Capture the cell that displays the provided text and extract its (x, y) central coordinate. 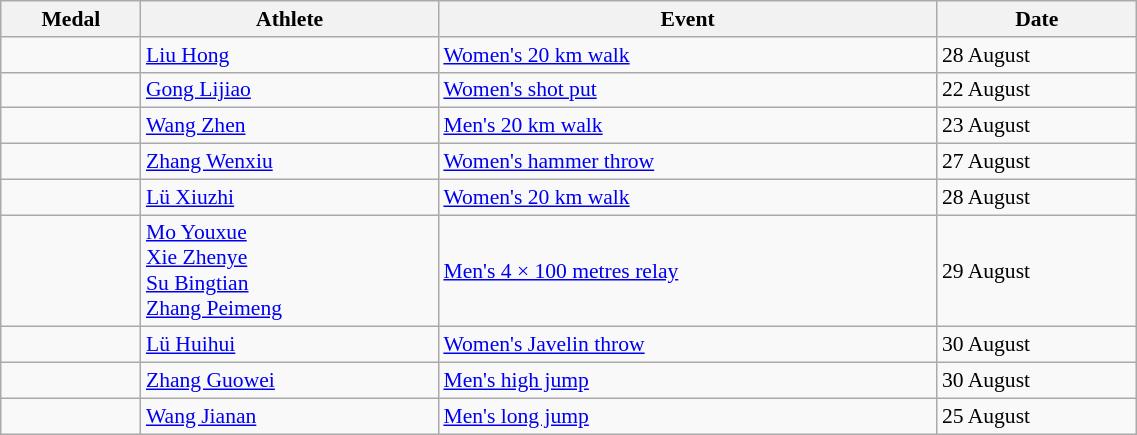
Lü Xiuzhi (290, 197)
Mo YouxueXie ZhenyeSu BingtianZhang Peimeng (290, 271)
Athlete (290, 19)
Women's Javelin throw (687, 345)
23 August (1037, 126)
Event (687, 19)
27 August (1037, 162)
Men's 4 × 100 metres relay (687, 271)
Liu Hong (290, 55)
Gong Lijiao (290, 90)
Zhang Wenxiu (290, 162)
Wang Jianan (290, 416)
Medal (71, 19)
29 August (1037, 271)
Men's 20 km walk (687, 126)
Men's high jump (687, 381)
25 August (1037, 416)
Women's hammer throw (687, 162)
Zhang Guowei (290, 381)
Women's shot put (687, 90)
Men's long jump (687, 416)
Wang Zhen (290, 126)
Date (1037, 19)
22 August (1037, 90)
Lü Huihui (290, 345)
